Return [X, Y] of the center of cell containing provided text 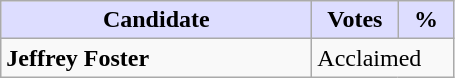
Candidate [156, 20]
Votes [355, 20]
% [426, 20]
Jeffrey Foster [156, 58]
Acclaimed [383, 58]
